Return the [X, Y] coordinate for the center point of the cell that contains the specified text.  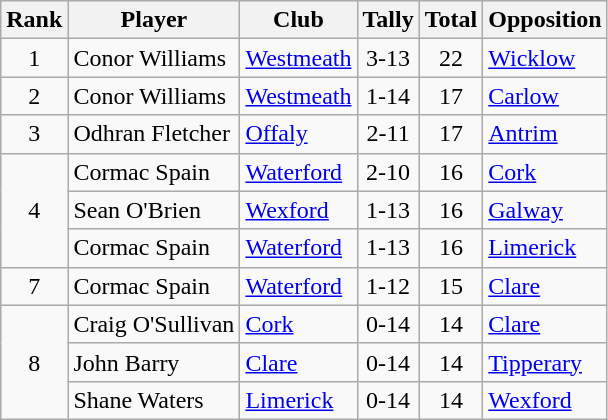
4 [34, 210]
15 [451, 286]
Opposition [545, 20]
1-12 [388, 286]
22 [451, 58]
Odhran Fletcher [154, 134]
2-11 [388, 134]
Total [451, 20]
8 [34, 362]
Antrim [545, 134]
2-10 [388, 172]
Wicklow [545, 58]
Rank [34, 20]
John Barry [154, 362]
Player [154, 20]
1-14 [388, 96]
Shane Waters [154, 400]
Galway [545, 210]
Tally [388, 20]
3 [34, 134]
1 [34, 58]
3-13 [388, 58]
Club [298, 20]
Carlow [545, 96]
Offaly [298, 134]
7 [34, 286]
2 [34, 96]
Craig O'Sullivan [154, 324]
Sean O'Brien [154, 210]
Tipperary [545, 362]
